Return the (x, y) coordinate for the center point of the cell that contains the specified text.  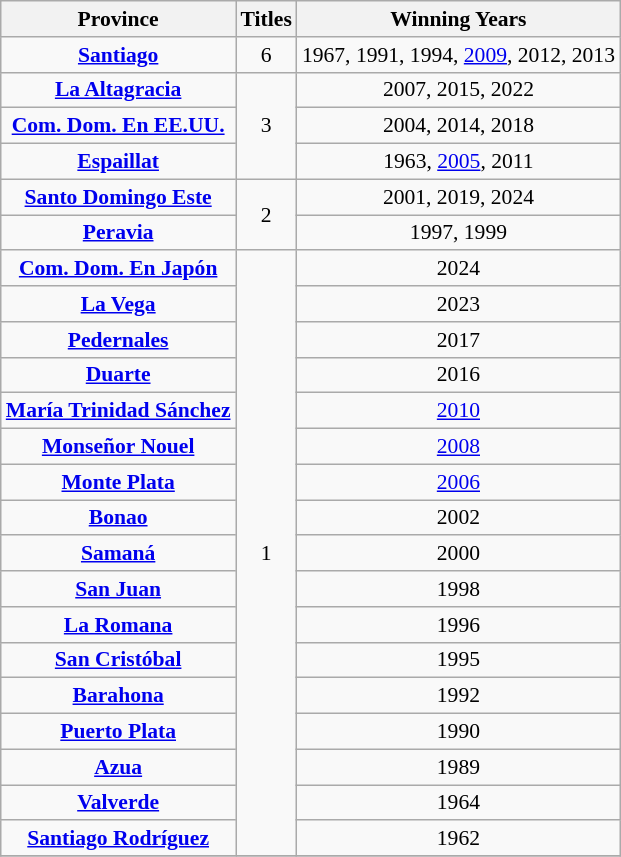
2008 (458, 447)
1964 (458, 803)
3 (266, 126)
Com. Dom. En Japón (118, 269)
1992 (458, 696)
1995 (458, 660)
2010 (458, 411)
María Trinidad Sánchez (118, 411)
2006 (458, 482)
1989 (458, 767)
Valverde (118, 803)
Samaná (118, 554)
Puerto Plata (118, 732)
Com. Dom. En EE.UU. (118, 126)
Barahona (118, 696)
2001, 2019, 2024 (458, 197)
Peravia (118, 233)
2000 (458, 554)
2017 (458, 340)
1962 (458, 839)
2002 (458, 518)
Azua (118, 767)
Province (118, 19)
Titles (266, 19)
Espaillat (118, 162)
Monseñor Nouel (118, 447)
Santiago (118, 55)
2 (266, 214)
2004, 2014, 2018 (458, 126)
Bonao (118, 518)
1963, 2005, 2011 (458, 162)
Pedernales (118, 340)
2007, 2015, 2022 (458, 90)
La Altagracia (118, 90)
La Vega (118, 304)
1998 (458, 589)
2016 (458, 375)
1996 (458, 625)
Santiago Rodríguez (118, 839)
La Romana (118, 625)
Winning Years (458, 19)
San Cristóbal (118, 660)
Duarte (118, 375)
1990 (458, 732)
1 (266, 554)
Santo Domingo Este (118, 197)
6 (266, 55)
1997, 1999 (458, 233)
Monte Plata (118, 482)
1967, 1991, 1994, 2009, 2012, 2013 (458, 55)
2023 (458, 304)
San Juan (118, 589)
2024 (458, 269)
